Pinpoint the cell where the given text exists, returning its [x, y] midpoint coordinate. 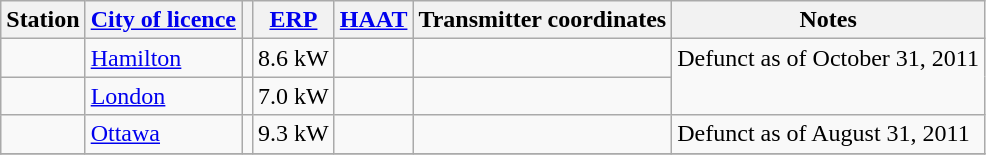
Defunct as of August 31, 2011 [828, 134]
Notes [828, 20]
Transmitter coordinates [542, 20]
Station [43, 20]
City of licence [163, 20]
8.6 kW [294, 58]
Defunct as of October 31, 2011 [828, 77]
ERP [294, 20]
7.0 kW [294, 96]
9.3 kW [294, 134]
HAAT [374, 20]
London [163, 96]
Hamilton [163, 58]
Ottawa [163, 134]
